Detect which cell encompasses the target text, then output its (x, y) center coordinate. 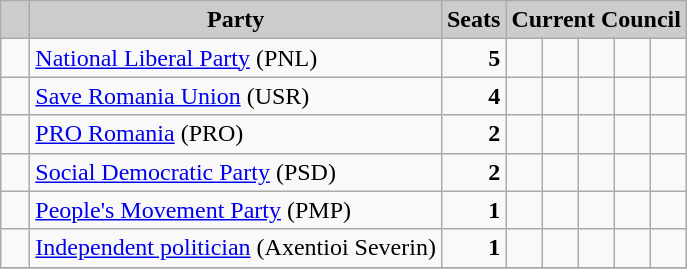
PRO Romania (PRO) (236, 134)
National Liberal Party (PNL) (236, 58)
Seats (473, 20)
4 (473, 96)
Social Democratic Party (PSD) (236, 172)
Independent politician (Axentioi Severin) (236, 248)
Save Romania Union (USR) (236, 96)
5 (473, 58)
People's Movement Party (PMP) (236, 210)
Current Council (596, 20)
Party (236, 20)
